Detect which cell encompasses the target text, then output its [x, y] center coordinate. 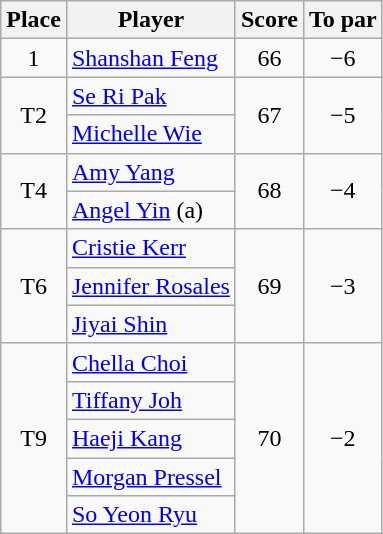
66 [269, 58]
−3 [342, 286]
Cristie Kerr [150, 248]
67 [269, 115]
68 [269, 191]
Shanshan Feng [150, 58]
So Yeon Ryu [150, 515]
Jennifer Rosales [150, 286]
T6 [34, 286]
−2 [342, 438]
Michelle Wie [150, 134]
Haeji Kang [150, 438]
70 [269, 438]
Jiyai Shin [150, 324]
−4 [342, 191]
Angel Yin (a) [150, 210]
−6 [342, 58]
−5 [342, 115]
T9 [34, 438]
Player [150, 20]
Morgan Pressel [150, 477]
Se Ri Pak [150, 96]
Place [34, 20]
T2 [34, 115]
1 [34, 58]
Tiffany Joh [150, 400]
Score [269, 20]
Chella Choi [150, 362]
Amy Yang [150, 172]
T4 [34, 191]
To par [342, 20]
69 [269, 286]
